Scan for the cell matching the given text and deliver its (x, y) coordinate at center. 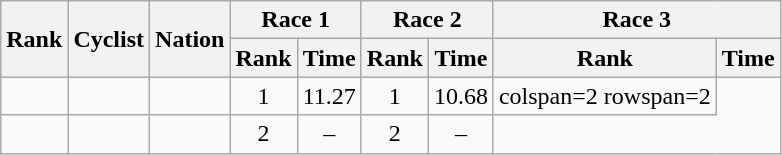
Cyclist (109, 39)
10.68 (460, 96)
colspan=2 rowspan=2 (604, 96)
Race 1 (296, 20)
Nation (190, 39)
Race 2 (427, 20)
11.27 (329, 96)
Race 3 (636, 20)
